Locate the cell with the specified text and output its [x, y] center coordinate. 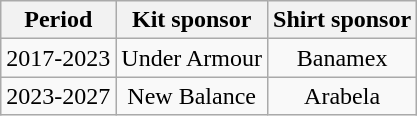
Banamex [342, 58]
Under Armour [192, 58]
2023-2027 [58, 96]
New Balance [192, 96]
2017-2023 [58, 58]
Kit sponsor [192, 20]
Shirt sponsor [342, 20]
Arabela [342, 96]
Period [58, 20]
